Return the (x, y) coordinate for the center point of the cell that contains the specified text.  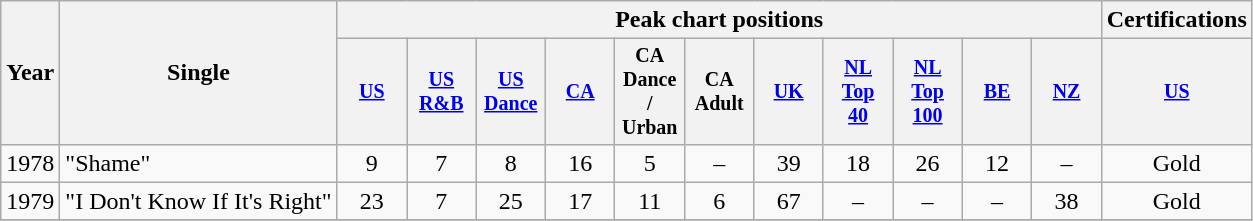
67 (788, 201)
5 (650, 163)
UK (788, 92)
Year (30, 73)
25 (510, 201)
17 (580, 201)
BE (996, 92)
NZ (1066, 92)
39 (788, 163)
Certifications (1176, 20)
NLTop100 (928, 92)
8 (510, 163)
26 (928, 163)
1978 (30, 163)
18 (858, 163)
11 (650, 201)
CA (580, 92)
CADance/ Urban (650, 92)
9 (372, 163)
Single (198, 73)
6 (718, 201)
USDance (510, 92)
23 (372, 201)
CAAdult (718, 92)
16 (580, 163)
38 (1066, 201)
"I Don't Know If It's Right" (198, 201)
12 (996, 163)
"Shame" (198, 163)
NLTop40 (858, 92)
1979 (30, 201)
Peak chart positions (719, 20)
USR&B (442, 92)
